Provide the (X, Y) coordinate of the cell's center where the given text is located.  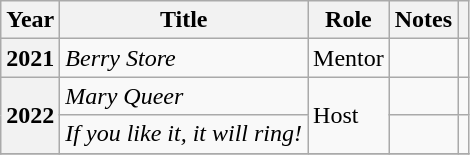
2022 (30, 115)
Mentor (349, 58)
Host (349, 115)
Title (184, 20)
2021 (30, 58)
Mary Queer (184, 96)
Role (349, 20)
Year (30, 20)
Notes (423, 20)
If you like it, it will ring! (184, 134)
Berry Store (184, 58)
